Capture the cell that displays the provided text and extract its [x, y] central coordinate. 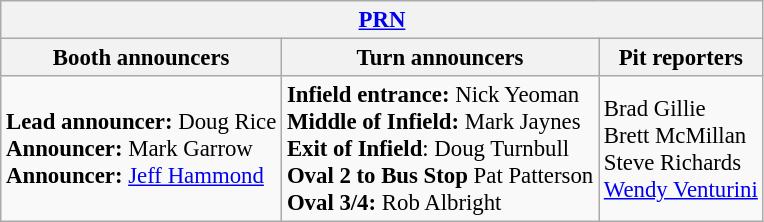
Brad GillieBrett McMillanSteve RichardsWendy Venturini [680, 149]
Turn announcers [440, 58]
Booth announcers [142, 58]
Pit reporters [680, 58]
Infield entrance: Nick YeomanMiddle of Infield: Mark JaynesExit of Infield: Doug TurnbullOval 2 to Bus Stop Pat PattersonOval 3/4: Rob Albright [440, 149]
PRN [382, 20]
Lead announcer: Doug RiceAnnouncer: Mark GarrowAnnouncer: Jeff Hammond [142, 149]
